Provide the (x, y) coordinate of the cell's center where the given text is located.  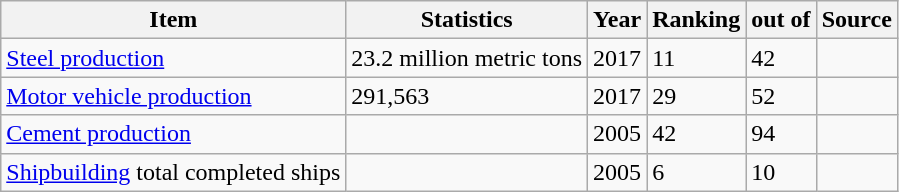
Cement production (174, 134)
Shipbuilding total completed ships (174, 172)
52 (781, 96)
23.2 million metric tons (467, 58)
291,563 (467, 96)
Ranking (696, 20)
10 (781, 172)
29 (696, 96)
Motor vehicle production (174, 96)
Statistics (467, 20)
6 (696, 172)
94 (781, 134)
Source (856, 20)
Item (174, 20)
Year (618, 20)
out of (781, 20)
11 (696, 58)
Steel production (174, 58)
